From the cell containing the given text, extract its center point as (X, Y) coordinate. 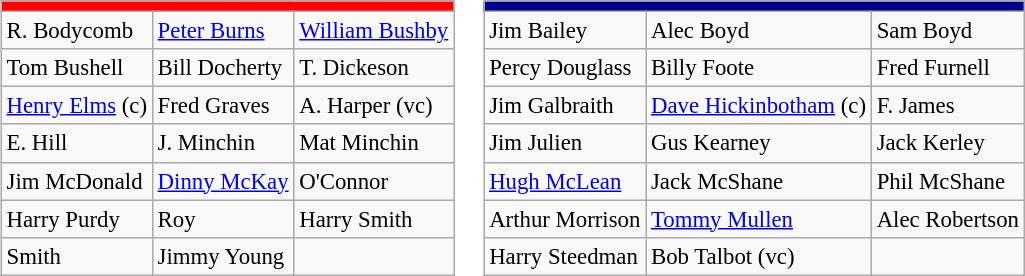
Hugh McLean (565, 181)
Arthur Morrison (565, 219)
Fred Furnell (948, 68)
Sam Boyd (948, 31)
Harry Steedman (565, 256)
Billy Foote (759, 68)
Alec Boyd (759, 31)
Fred Graves (223, 106)
Jim Bailey (565, 31)
J. Minchin (223, 143)
Peter Burns (223, 31)
T. Dickeson (374, 68)
Bob Talbot (vc) (759, 256)
R. Bodycomb (76, 31)
Jack McShane (759, 181)
Bill Docherty (223, 68)
Phil McShane (948, 181)
Jack Kerley (948, 143)
Dave Hickinbotham (c) (759, 106)
Percy Douglass (565, 68)
Jim Galbraith (565, 106)
Jimmy Young (223, 256)
O'Connor (374, 181)
Dinny McKay (223, 181)
Gus Kearney (759, 143)
Harry Smith (374, 219)
Jim Julien (565, 143)
Jim McDonald (76, 181)
Smith (76, 256)
A. Harper (vc) (374, 106)
Mat Minchin (374, 143)
Roy (223, 219)
Tommy Mullen (759, 219)
F. James (948, 106)
Tom Bushell (76, 68)
E. Hill (76, 143)
Henry Elms (c) (76, 106)
William Bushby (374, 31)
Harry Purdy (76, 219)
Alec Robertson (948, 219)
